Identify which cell holds the provided text, then report its (x, y) central coordinate. 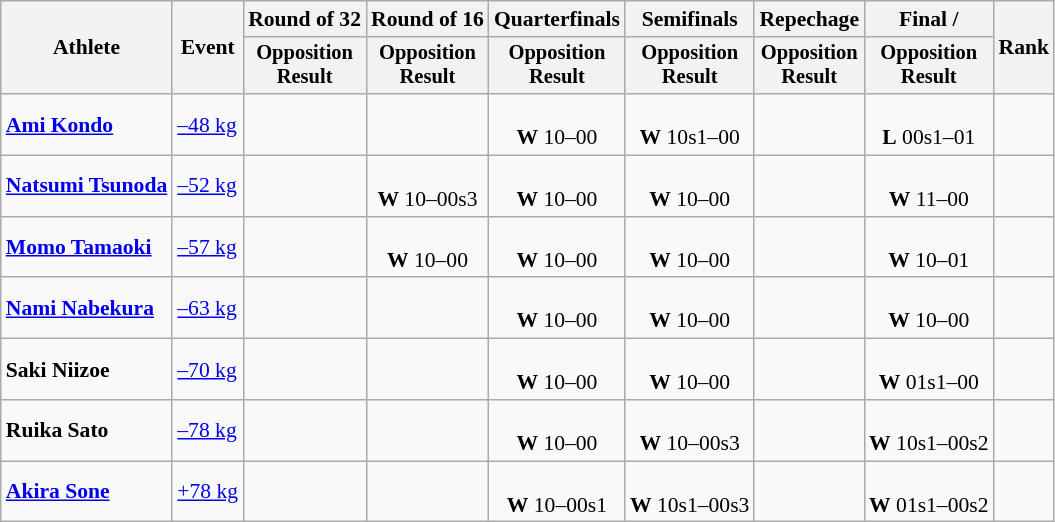
W 10–00s1 (557, 492)
–48 kg (208, 124)
–57 kg (208, 248)
W 10s1–00s3 (690, 492)
Natsumi Tsunoda (87, 186)
W 10–01 (928, 248)
Quarterfinals (557, 19)
W 01s1–00s2 (928, 492)
Semifinals (690, 19)
–52 kg (208, 186)
Ami Kondo (87, 124)
–70 kg (208, 370)
+78 kg (208, 492)
Athlete (87, 48)
Round of 16 (428, 19)
Akira Sone (87, 492)
L 00s1–01 (928, 124)
Nami Nabekura (87, 308)
W 11–00 (928, 186)
–78 kg (208, 430)
Ruika Sato (87, 430)
–63 kg (208, 308)
Rank (1024, 48)
Round of 32 (304, 19)
Repechage (809, 19)
Final / (928, 19)
Saki Niizoe (87, 370)
Momo Tamaoki (87, 248)
Event (208, 48)
W 10s1–00 (690, 124)
W 10s1–00s2 (928, 430)
W 01s1–00 (928, 370)
